Provide the (x, y) coordinate of the cell's center where the given text is located.  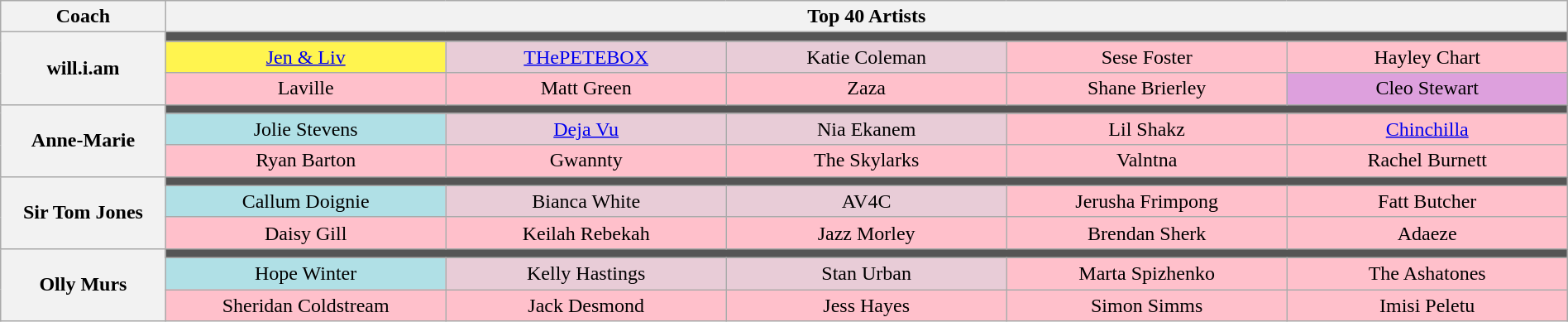
Adaeze (1427, 233)
Shane Brierley (1146, 89)
Laville (306, 89)
The Skylarks (867, 161)
Marta Spizhenko (1146, 273)
Hope Winter (306, 273)
Rachel Burnett (1427, 161)
Fatt Butcher (1427, 201)
Imisi Peletu (1427, 305)
Stan Urban (867, 273)
Sheridan Coldstream (306, 305)
Top 40 Artists (867, 17)
Zaza (867, 89)
Kelly Hastings (586, 273)
Deja Vu (586, 129)
The Ashatones (1427, 273)
Brendan Sherk (1146, 233)
Olly Murs (83, 285)
Jack Desmond (586, 305)
THePETEBOX (586, 57)
Katie Coleman (867, 57)
Bianca White (586, 201)
Ryan Barton (306, 161)
Sir Tom Jones (83, 212)
Matt Green (586, 89)
Sese Foster (1146, 57)
Jazz Morley (867, 233)
Jolie Stevens (306, 129)
AV4C (867, 201)
Keilah Rebekah (586, 233)
Hayley Chart (1427, 57)
Jess Hayes (867, 305)
Nia Ekanem (867, 129)
Daisy Gill (306, 233)
Callum Doignie (306, 201)
Cleo Stewart (1427, 89)
Jerusha Frimpong (1146, 201)
Simon Simms (1146, 305)
Jen & Liv (306, 57)
Gwannty (586, 161)
Lil Shakz (1146, 129)
Coach (83, 17)
Valntna (1146, 161)
Chinchilla (1427, 129)
Anne-Marie (83, 141)
will.i.am (83, 68)
